Scan for the cell matching the given text and deliver its (X, Y) coordinate at center. 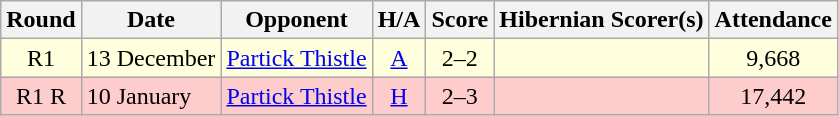
H (399, 96)
13 December (151, 58)
2–2 (460, 58)
Score (460, 20)
Round (41, 20)
R1 R (41, 96)
10 January (151, 96)
Opponent (296, 20)
2–3 (460, 96)
Attendance (773, 20)
17,442 (773, 96)
Hibernian Scorer(s) (602, 20)
9,668 (773, 58)
Date (151, 20)
R1 (41, 58)
A (399, 58)
H/A (399, 20)
